Output the [X, Y] coordinate of the center of the cell containing the given text.  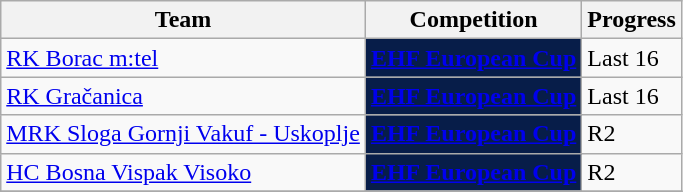
Progress [632, 20]
MRK Sloga Gornji Vakuf - Uskoplje [184, 134]
Team [184, 20]
HC Bosna Vispak Visoko [184, 172]
RK Borac m:tel [184, 58]
RK Gračanica [184, 96]
Competition [473, 20]
